Search for the cell housing the specified text and yield its [x, y] center coordinate. 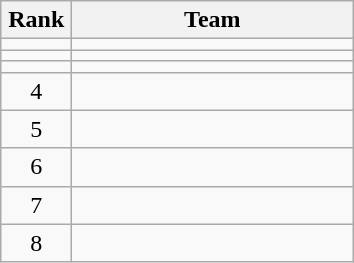
4 [36, 91]
Team [212, 20]
6 [36, 167]
7 [36, 205]
Rank [36, 20]
5 [36, 129]
8 [36, 243]
